Search for the cell housing the specified text and yield its [X, Y] center coordinate. 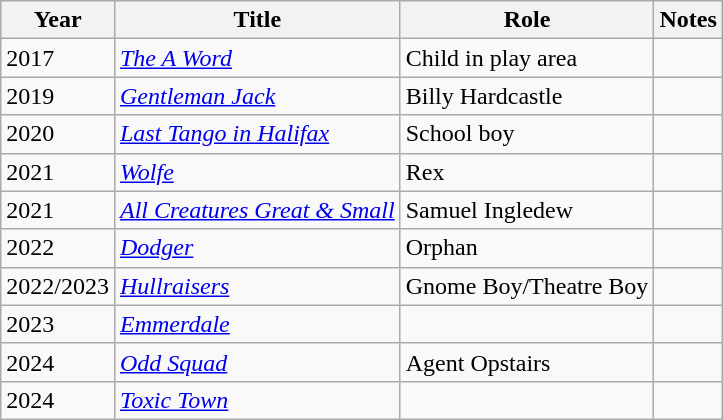
2022 [58, 248]
Emmerdale [257, 324]
Odd Squad [257, 362]
Orphan [527, 248]
Role [527, 20]
Billy Hardcastle [527, 96]
Last Tango in Halifax [257, 134]
2023 [58, 324]
2019 [58, 96]
All Creatures Great & Small [257, 210]
Rex [527, 172]
Year [58, 20]
2020 [58, 134]
The A Word [257, 58]
School boy [527, 134]
Gnome Boy/Theatre Boy [527, 286]
2022/2023 [58, 286]
Child in play area [527, 58]
Wolfe [257, 172]
Hullraisers [257, 286]
2017 [58, 58]
Samuel Ingledew [527, 210]
Toxic Town [257, 400]
Dodger [257, 248]
Title [257, 20]
Gentleman Jack [257, 96]
Agent Opstairs [527, 362]
Notes [688, 20]
